Scan for the cell matching the given text and deliver its [X, Y] coordinate at center. 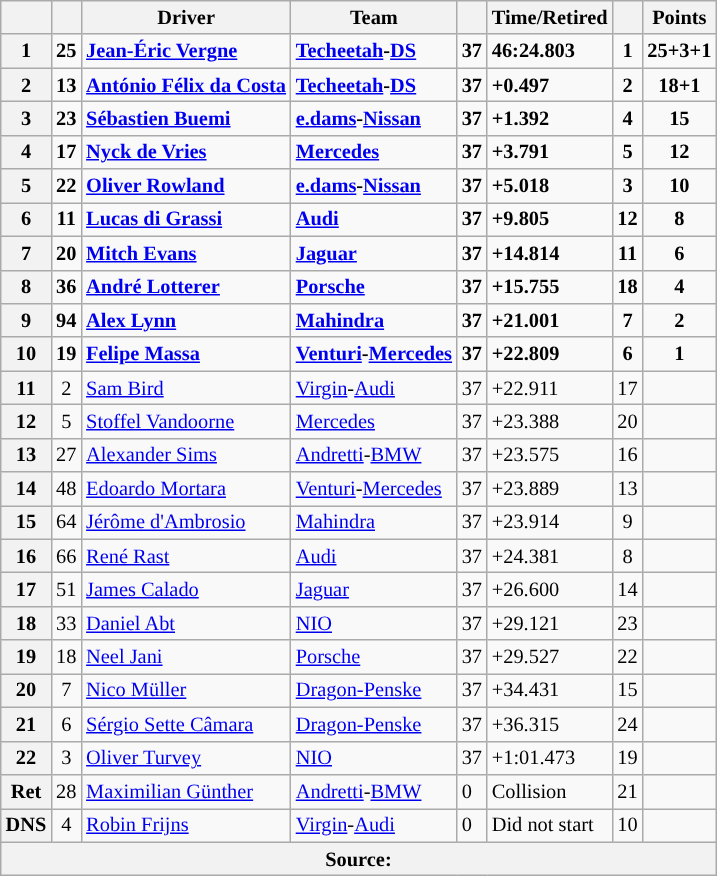
Sérgio Sette Câmara [186, 724]
+9.805 [550, 219]
66 [66, 556]
Team [374, 17]
André Lotterer [186, 287]
Alex Lynn [186, 320]
Nico Müller [186, 690]
+14.814 [550, 253]
Sam Bird [186, 388]
Oliver Rowland [186, 186]
51 [66, 589]
+36.315 [550, 724]
64 [66, 522]
+22.911 [550, 388]
Mitch Evans [186, 253]
+23.914 [550, 522]
+5.018 [550, 186]
+3.791 [550, 152]
Source: [358, 859]
Oliver Turvey [186, 758]
48 [66, 489]
Daniel Abt [186, 623]
Sébastien Buemi [186, 118]
René Rast [186, 556]
Points [680, 17]
27 [66, 455]
Lucas di Grassi [186, 219]
+1:01.473 [550, 758]
Did not start [550, 825]
24 [627, 724]
Time/Retired [550, 17]
+23.575 [550, 455]
33 [66, 623]
Maximilian Günther [186, 791]
28 [66, 791]
Jérôme d'Ambrosio [186, 522]
+15.755 [550, 287]
Driver [186, 17]
James Calado [186, 589]
94 [66, 320]
+23.388 [550, 421]
+23.889 [550, 489]
Stoffel Vandoorne [186, 421]
Edoardo Mortara [186, 489]
+26.600 [550, 589]
+1.392 [550, 118]
+21.001 [550, 320]
Collision [550, 791]
Neel Jani [186, 657]
18+1 [680, 85]
+22.809 [550, 354]
Ret [26, 791]
DNS [26, 825]
Jean-Éric Vergne [186, 51]
25+3+1 [680, 51]
+0.497 [550, 85]
+29.121 [550, 623]
25 [66, 51]
36 [66, 287]
Alexander Sims [186, 455]
+34.431 [550, 690]
Robin Frijns [186, 825]
Nyck de Vries [186, 152]
46:24.803 [550, 51]
António Félix da Costa [186, 85]
+29.527 [550, 657]
+24.381 [550, 556]
Felipe Massa [186, 354]
